Provide the [x, y] coordinate of the cell's center where the given text is located.  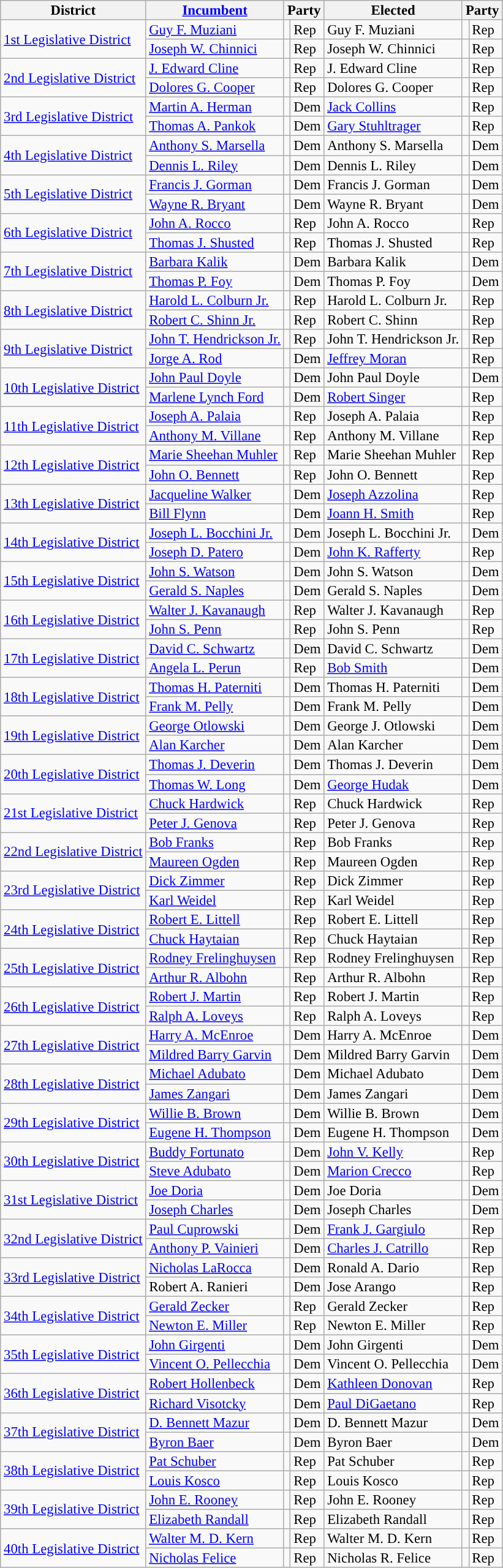
Kathleen Donovan [393, 1384]
5th Legislative District [74, 193]
25th Legislative District [74, 967]
17th Legislative District [74, 659]
Robert C. Shinn Jr. [215, 320]
28th Legislative District [74, 1084]
John K. Rafferty [393, 552]
Bob Smith [393, 668]
13th Legislative District [74, 503]
Thomas W. Long [215, 784]
Charles J. Catrillo [393, 1248]
George Hudak [393, 784]
27th Legislative District [74, 1045]
14th Legislative District [74, 542]
39th Legislative District [74, 1510]
7th Legislative District [74, 272]
Frank J. Gargiulo [393, 1229]
22nd Legislative District [74, 851]
Thomas A. Pankok [215, 126]
Gary Stuhltrager [393, 126]
Robert Hollenbeck [215, 1384]
Paul DiGaetano [393, 1403]
11th Legislative District [74, 426]
9th Legislative District [74, 349]
Marlene Lynch Ford [215, 397]
Joseph Azzolina [393, 494]
16th Legislative District [74, 620]
Paul Cuprowski [215, 1229]
Elected [393, 10]
John V. Kelly [393, 1152]
23rd Legislative District [74, 890]
2nd Legislative District [74, 78]
Anthony P. Vainieri [215, 1248]
Robert Singer [393, 397]
37th Legislative District [74, 1431]
Steve Adubato [215, 1171]
19th Legislative District [74, 736]
Nicholas Felice [215, 1558]
21st Legislative District [74, 813]
Jacqueline Walker [215, 494]
26th Legislative District [74, 1007]
George J. Otlowski [393, 726]
Jeffrey Moran [393, 359]
Bill Flynn [215, 513]
8th Legislative District [74, 310]
Incumbent [215, 10]
36th Legislative District [74, 1394]
Martin A. Herman [215, 107]
6th Legislative District [74, 233]
3rd Legislative District [74, 116]
Jack Collins [393, 107]
Jorge A. Rod [215, 359]
32nd Legislative District [74, 1238]
Robert C. Shinn [393, 320]
Angela L. Perun [215, 668]
30th Legislative District [74, 1161]
Nicholas LaRocca [215, 1268]
Ronald A. Dario [393, 1268]
31st Legislative District [74, 1200]
Jose Arango [393, 1287]
29th Legislative District [74, 1123]
Robert A. Ranieri [215, 1287]
Nicholas R. Felice [393, 1558]
George Otlowski [215, 726]
4th Legislative District [74, 156]
Buddy Fortunato [215, 1152]
15th Legislative District [74, 580]
38th Legislative District [74, 1471]
Richard Visotcky [215, 1403]
24th Legislative District [74, 929]
18th Legislative District [74, 697]
12th Legislative District [74, 465]
35th Legislative District [74, 1354]
Marion Crecco [393, 1171]
34th Legislative District [74, 1316]
10th Legislative District [74, 387]
Joann H. Smith [393, 513]
33rd Legislative District [74, 1277]
20th Legislative District [74, 774]
District [74, 10]
40th Legislative District [74, 1548]
1st Legislative District [74, 39]
Joseph D. Patero [215, 552]
